Detect which cell encompasses the target text, then output its [X, Y] center coordinate. 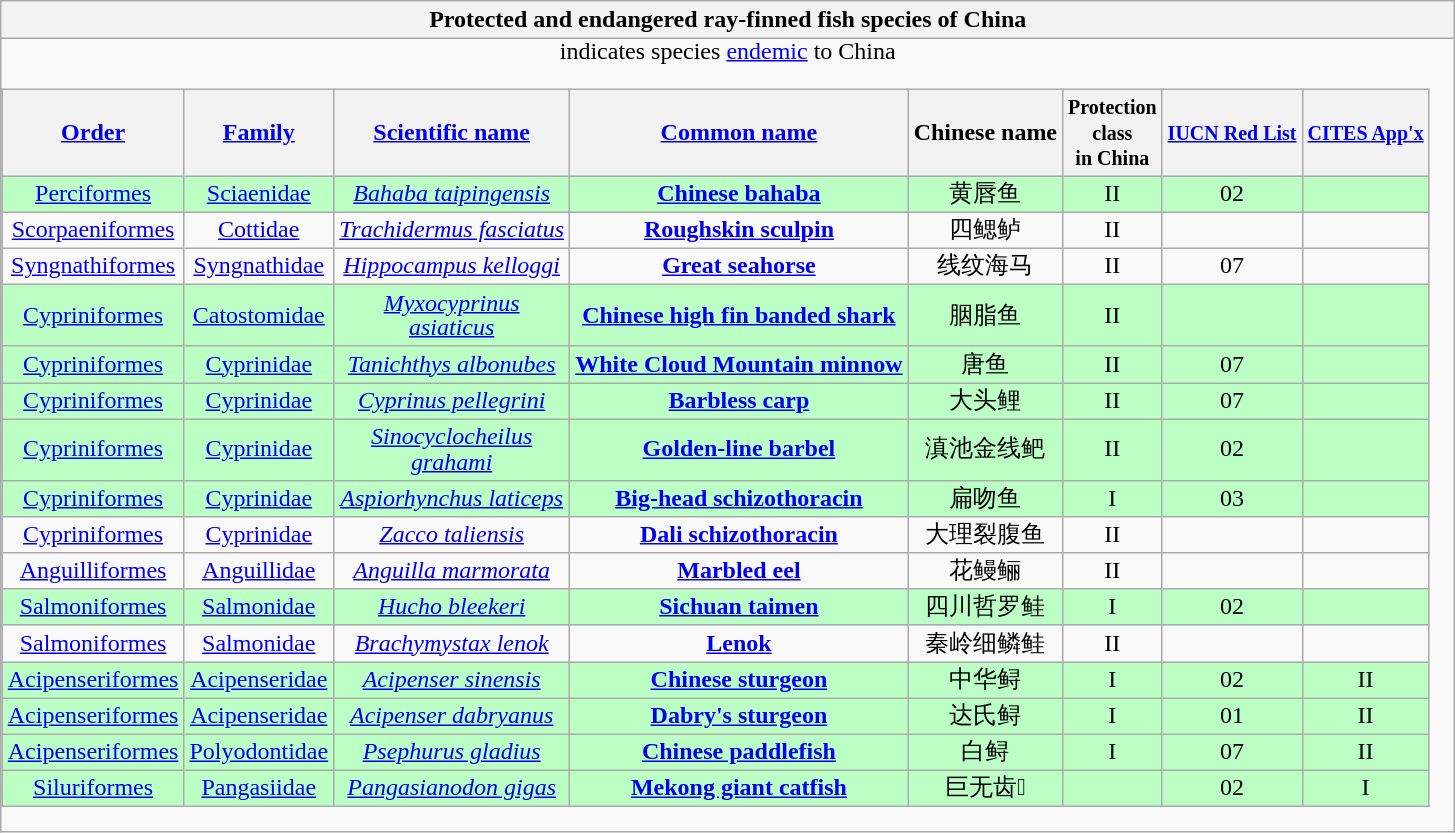
Chinese sturgeon [739, 680]
Syngnathidae [259, 267]
Roughskin sculpin [739, 230]
中华鲟 [985, 680]
Chinese high fin banded shark [739, 316]
Anguillidae [259, 571]
Scorpaeniformes [93, 230]
Mekong giant catfish [739, 788]
达氏鲟 [985, 716]
Pangasiidae [259, 788]
Tanichthys albonubes [452, 364]
Scientific name [452, 134]
Cyprinus pellegrini [452, 401]
扁吻鱼 [985, 498]
Order [93, 134]
Sciaenidae [259, 194]
Chinese bahaba [739, 194]
Pangasianodon gigas [452, 788]
Acipenser sinensis [452, 680]
Protectionclassin China [1113, 134]
Sichuan taimen [739, 607]
IUCN Red List [1232, 134]
Trachidermus fasciatus [452, 230]
Anguilla marmorata [452, 571]
巨无齿𩷶 [985, 788]
Aspiorhynchus laticeps [452, 498]
Marbled eel [739, 571]
CITES App'x [1366, 134]
Syngnathiformes [93, 267]
Lenok [739, 643]
Catostomidae [259, 316]
Dabry's sturgeon [739, 716]
黄唇鱼 [985, 194]
白鲟 [985, 752]
Siluriformes [93, 788]
Common name [739, 134]
Great seahorse [739, 267]
唐鱼 [985, 364]
Protected and endangered ray-finned fish species of China [728, 20]
Golden-line barbel [739, 450]
Cottidae [259, 230]
线纹海马 [985, 267]
Perciformes [93, 194]
秦岭细鳞鲑 [985, 643]
滇池金线鲃 [985, 450]
Myxocyprinus asiaticus [452, 316]
Barbless carp [739, 401]
Sinocyclocheilus grahami [452, 450]
White Cloud Mountain minnow [739, 364]
03 [1232, 498]
Chinese paddlefish [739, 752]
大头鲤 [985, 401]
Bahaba taipingensis [452, 194]
Dali schizothoracin [739, 535]
Anguilliformes [93, 571]
Psephurus gladius [452, 752]
Acipenser dabryanus [452, 716]
大理裂腹鱼 [985, 535]
Polyodontidae [259, 752]
Hucho bleekeri [452, 607]
花鳗鲡 [985, 571]
Hippocampus kelloggi [452, 267]
四鳃鲈 [985, 230]
01 [1232, 716]
Zacco taliensis [452, 535]
胭脂鱼 [985, 316]
四川哲罗鲑 [985, 607]
Family [259, 134]
Brachymystax lenok [452, 643]
Chinese name [985, 134]
Big-head schizothoracin [739, 498]
